Provide the (x, y) coordinate of the cell's center where the given text is located.  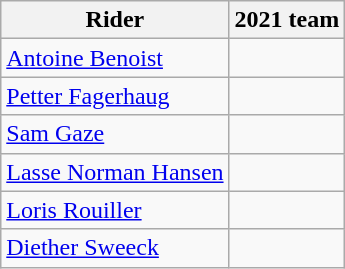
Lasse Norman Hansen (115, 172)
Antoine Benoist (115, 58)
Sam Gaze (115, 134)
Petter Fagerhaug (115, 96)
2021 team (287, 20)
Diether Sweeck (115, 248)
Rider (115, 20)
Loris Rouiller (115, 210)
